Capture the cell that displays the provided text and extract its (X, Y) central coordinate. 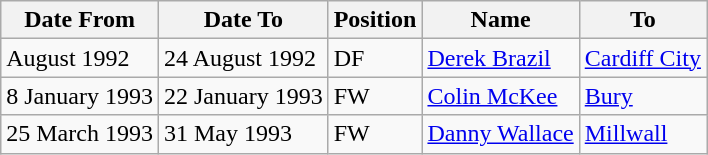
Millwall (642, 134)
August 1992 (80, 58)
Colin McKee (500, 96)
To (642, 20)
Position (375, 20)
Bury (642, 96)
Cardiff City (642, 58)
Date To (243, 20)
22 January 1993 (243, 96)
31 May 1993 (243, 134)
Name (500, 20)
Date From (80, 20)
DF (375, 58)
24 August 1992 (243, 58)
Danny Wallace (500, 134)
Derek Brazil (500, 58)
8 January 1993 (80, 96)
25 March 1993 (80, 134)
